Detect which cell encompasses the target text, then output its [X, Y] center coordinate. 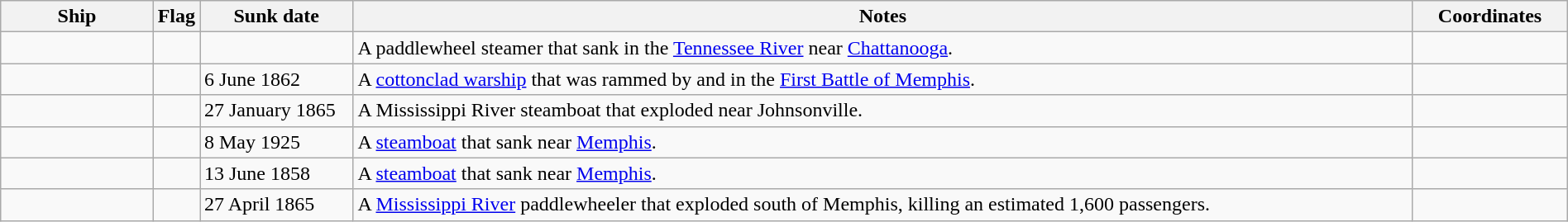
A Mississippi River steamboat that exploded near Johnsonville. [883, 111]
A paddlewheel steamer that sank in the Tennessee River near Chattanooga. [883, 48]
Flag [176, 17]
27 April 1865 [276, 205]
Coordinates [1490, 17]
13 June 1858 [276, 173]
A Mississippi River paddlewheeler that exploded south of Memphis, killing an estimated 1,600 passengers. [883, 205]
6 June 1862 [276, 79]
A cottonclad warship that was rammed by and in the First Battle of Memphis. [883, 79]
Notes [883, 17]
8 May 1925 [276, 142]
27 January 1865 [276, 111]
Ship [77, 17]
Sunk date [276, 17]
